Find where the given text appears and provide that cell's center as [x, y] coordinate. 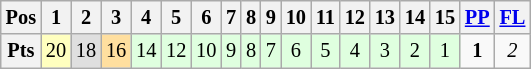
13 [385, 17]
11 [326, 17]
FL [513, 17]
20 [56, 51]
15 [445, 17]
18 [86, 51]
Pos [21, 17]
16 [116, 51]
Pts [21, 51]
PP [478, 17]
